From the cell containing the given text, extract its center point as [x, y] coordinate. 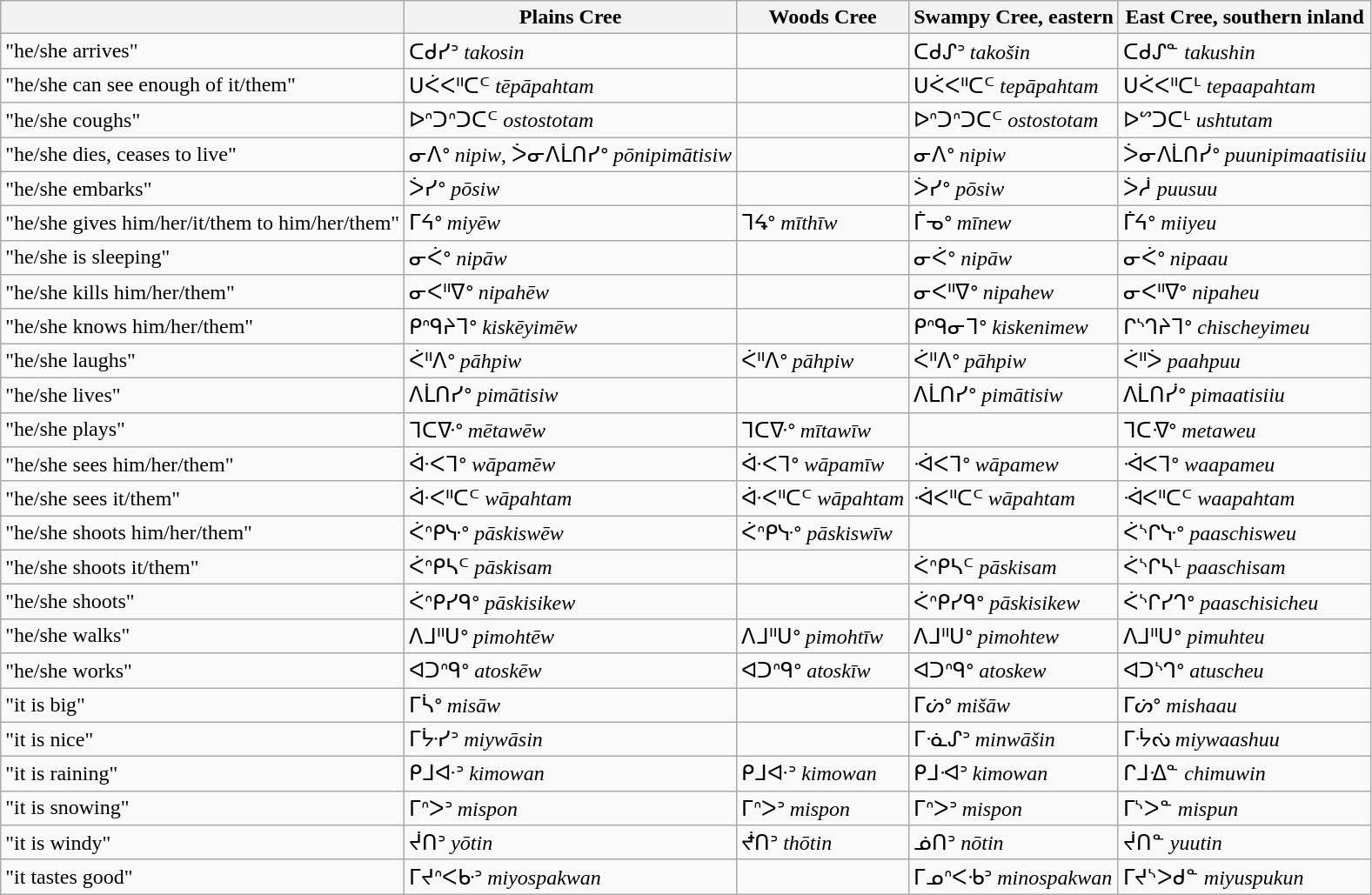
ᐊᑐᐢᑫᐤ atoskīw [823, 671]
ᑭᐢᑫᓂᒣᐤ kiskenimew [1014, 326]
ᐹᔅᒋᓯᒉᐤ paaschisicheu [1244, 602]
ᐙᐸᒣᐤ waapameu [1244, 464]
"he/she is sleeping" [203, 257]
Plains Cree [571, 17]
ᑕᑯᔑᓐ takushin [1244, 51]
ᐙᐸᒣᐤ wāpamew [1014, 464]
"he/she knows him/her/them" [203, 326]
"he/she plays" [203, 430]
Woods Cree [823, 17]
ᓂᐱᐤ nipiw, ᐴᓂᐱᒫᑎᓯᐤ pōnipimātisiw [571, 155]
ᑕᑯᓯᐣ takosin [571, 51]
ᒥᔖᐤ mishaau [1244, 705]
ᒣᑕᐍᐤ mītawīw [823, 430]
"he/she embarks" [203, 189]
ᐱᒧᐦᑌᐤ pimohtīw [823, 636]
ᐊᑐᔅᒉᐤ atuscheu [1244, 671]
ᒣᑕᐍᐤ mētawēw [571, 430]
ᓂᐸᐦᐁᐤ nipaheu [1244, 292]
ᑭᒧᐗᐣ kimowan [1014, 774]
ᑕᑯᔑᐣ takošin [1014, 51]
"it is raining" [203, 774]
ᓂᐱᐤ nipiw [1014, 155]
ᑭᐢᑫᔨᒣᐤ kiskēyimēw [571, 326]
ᐹᔅᒋᓴᒻ paaschisam [1244, 567]
ᒥᔖᐤ mišāw [1014, 705]
ᒣᑕᐌᐤ metaweu [1244, 430]
ᐱᒧᐦᑌᐤ pimohtēw [571, 636]
"he/she works" [203, 671]
East Cree, southern inland [1244, 17]
ᓅᑎᐣ nōtin [1014, 843]
ᒥᔪᔅᐳᑯᓐ miyuspukun [1244, 877]
"he/she gives him/her/it/them to him/her/them" [203, 224]
"he/she dies, ceases to live" [203, 155]
ᒣᖧᐤ mīthīw [823, 224]
ᒥᔅᐳᓐ mispun [1244, 808]
ᐚᐸᒣᐤ wāpamīw [823, 464]
ᑌᐹᐸᐦᑕᒻ tepaapahtam [1244, 85]
"he/she laughs" [203, 361]
"he/she walks" [203, 636]
"it is windy" [203, 843]
ᐹᔅᒋᓷᐤ paaschisweu [1244, 533]
ᐊᑐᐢᑫᐤ atoskew [1014, 671]
ᒥᔻᔔ miywaashuu [1244, 739]
ᐊᑐᐢᑫᐤ atoskēw [571, 671]
ᐹᐢᑭᓷᐤ pāskiswīw [823, 533]
ᓂᐸᐦᐁᐤ nipahew [1014, 292]
ᒥᔦᐤ miyēw [571, 224]
ᐚᐸᒣᐤ wāpamēw [571, 464]
ᑌᐹᐸᐦᑕᒼ tēpāpahtam [571, 85]
ᑌᐹᐸᐦᑕᒼ tepāpahtam [1014, 85]
ᒦᓀᐤ mīnew [1014, 224]
ᐙᐸᐦᑕᒼ wāpahtam [1014, 498]
ᒋᔅᒉᔨᒣᐤ chischeyimeu [1244, 326]
"he/she sees him/her/them" [203, 464]
"he/she shoots it/them" [203, 567]
"it is big" [203, 705]
ᐱᒧᐦᑌᐤ pimuhteu [1244, 636]
"he/she can see enough of it/them" [203, 85]
"it is nice" [203, 739]
ᖫᑎᐣ thōtin [823, 843]
ᒦᔦᐤ miiyeu [1244, 224]
ᐴᓂᐱᒫᑎᓰᐤ puunipimaatisiiu [1244, 155]
ᒥᓍᔑᐣ minwāšin [1014, 739]
ᐱᒫᑎᓰᐤ pimaatisiiu [1244, 395]
"he/she shoots" [203, 602]
ᐴᓲ puusuu [1244, 189]
ᔫᑎᓐ yuutin [1244, 843]
"he/she coughs" [203, 120]
ᐅᔥᑐᑕᒻ ushtutam [1244, 120]
ᒥᔼᓯᐣ miywāsin [571, 739]
"it is snowing" [203, 808]
ᒥᔪᐢᐸᑿᐣ miyospakwan [571, 877]
"it tastes good" [203, 877]
"he/she sees it/them" [203, 498]
ᔫᑎᐣ yōtin [571, 843]
"he/she kills him/her/them" [203, 292]
ᐙᐸᐦᑕᒼ waapahtam [1244, 498]
ᐱᒧᐦᑌᐤ pimohtew [1014, 636]
"he/she shoots him/her/them" [203, 533]
ᓂᐹᐤ nipaau [1244, 257]
"he/she arrives" [203, 51]
ᒋᒧᐎᓐ chimuwin [1244, 774]
Swampy Cree, eastern [1014, 17]
ᐹᐦᐴ paahpuu [1244, 361]
"he/she lives" [203, 395]
ᐹᐢᑭᓷᐤ pāskiswēw [571, 533]
ᒥᓵᐤ misāw [571, 705]
ᓂᐸᐦᐁᐤ nipahēw [571, 292]
ᒥᓄᐢᐸᑾᐣ minospakwan [1014, 877]
